From the cell containing the given text, extract its center point as (X, Y) coordinate. 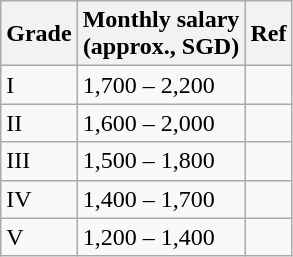
1,700 – 2,200 (161, 85)
1,500 – 1,800 (161, 161)
1,400 – 1,700 (161, 199)
V (39, 237)
IV (39, 199)
Ref (268, 34)
Monthly salary(approx., SGD) (161, 34)
I (39, 85)
II (39, 123)
III (39, 161)
Grade (39, 34)
1,200 – 1,400 (161, 237)
1,600 – 2,000 (161, 123)
